Provide the [x, y] coordinate of the cell's center where the given text is located.  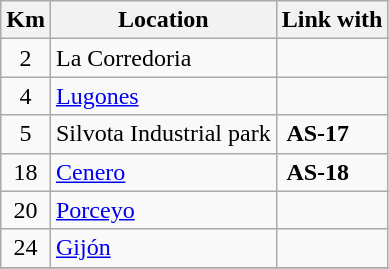
Porceyo [163, 210]
4 [26, 96]
Location [163, 20]
AS-17 [332, 134]
5 [26, 134]
Km [26, 20]
2 [26, 58]
20 [26, 210]
24 [26, 248]
Gijón [163, 248]
18 [26, 172]
Link with [332, 20]
Silvota Industrial park [163, 134]
AS-18 [332, 172]
Lugones [163, 96]
La Corredoria [163, 58]
Cenero [163, 172]
